Capture the cell that displays the provided text and extract its (x, y) central coordinate. 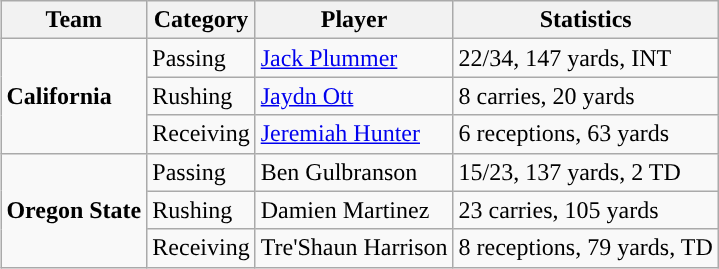
22/34, 147 yards, INT (586, 58)
Statistics (586, 20)
Ben Gulbranson (354, 172)
8 carries, 20 yards (586, 96)
Team (74, 20)
Jeremiah Hunter (354, 134)
15/23, 137 yards, 2 TD (586, 172)
6 receptions, 63 yards (586, 134)
Player (354, 20)
Tre'Shaun Harrison (354, 248)
Damien Martinez (354, 210)
Oregon State (74, 210)
Jaydn Ott (354, 96)
California (74, 96)
Jack Plummer (354, 58)
23 carries, 105 yards (586, 210)
Category (201, 20)
8 receptions, 79 yards, TD (586, 248)
